Scan for the cell matching the given text and deliver its (x, y) coordinate at center. 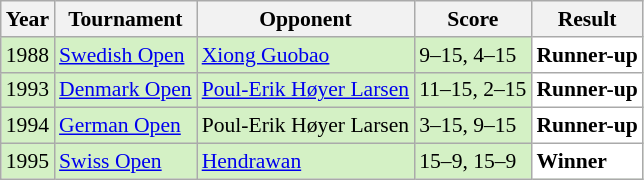
1994 (28, 126)
15–9, 15–9 (472, 162)
3–15, 9–15 (472, 126)
Swiss Open (126, 162)
Swedish Open (126, 55)
Result (586, 19)
Denmark Open (126, 90)
Xiong Guobao (306, 55)
Winner (586, 162)
9–15, 4–15 (472, 55)
1988 (28, 55)
1993 (28, 90)
Hendrawan (306, 162)
11–15, 2–15 (472, 90)
Tournament (126, 19)
Opponent (306, 19)
1995 (28, 162)
Year (28, 19)
Score (472, 19)
German Open (126, 126)
